Determine the (X, Y) coordinate at the center of the cell enclosing the given text.  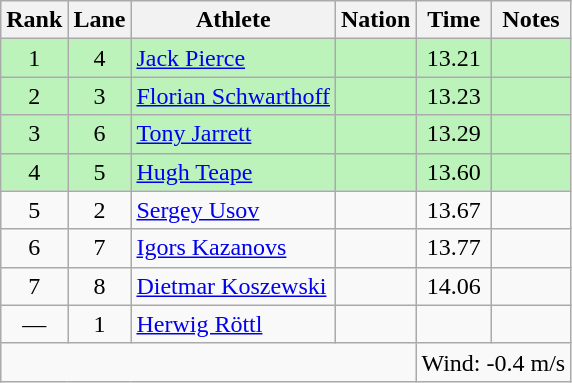
Igors Kazanovs (234, 248)
Athlete (234, 20)
Jack Pierce (234, 58)
Wind: -0.4 m/s (494, 362)
13.29 (454, 134)
8 (100, 286)
13.77 (454, 248)
Herwig Röttl (234, 324)
Dietmar Koszewski (234, 286)
13.60 (454, 172)
Rank (34, 20)
13.23 (454, 96)
Lane (100, 20)
14.06 (454, 286)
— (34, 324)
Time (454, 20)
Sergey Usov (234, 210)
Tony Jarrett (234, 134)
13.67 (454, 210)
Nation (376, 20)
Notes (530, 20)
Hugh Teape (234, 172)
Florian Schwarthoff (234, 96)
13.21 (454, 58)
